Identify which cell holds the provided text, then report its [X, Y] central coordinate. 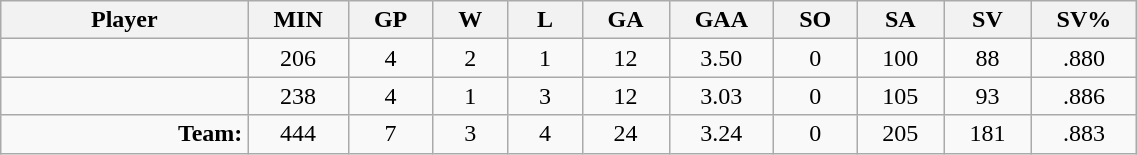
GP [390, 20]
100 [900, 58]
MIN [298, 20]
W [470, 20]
206 [298, 58]
7 [390, 134]
SV% [1084, 20]
Team: [124, 134]
444 [298, 134]
238 [298, 96]
.880 [1084, 58]
3.24 [721, 134]
2 [470, 58]
93 [988, 96]
.883 [1084, 134]
105 [900, 96]
.886 [1084, 96]
L [545, 20]
SV [988, 20]
88 [988, 58]
SO [816, 20]
3.50 [721, 58]
GAA [721, 20]
181 [988, 134]
SA [900, 20]
GA [626, 20]
205 [900, 134]
Player [124, 20]
3.03 [721, 96]
24 [626, 134]
